Return (x, y) of the center of cell containing provided text 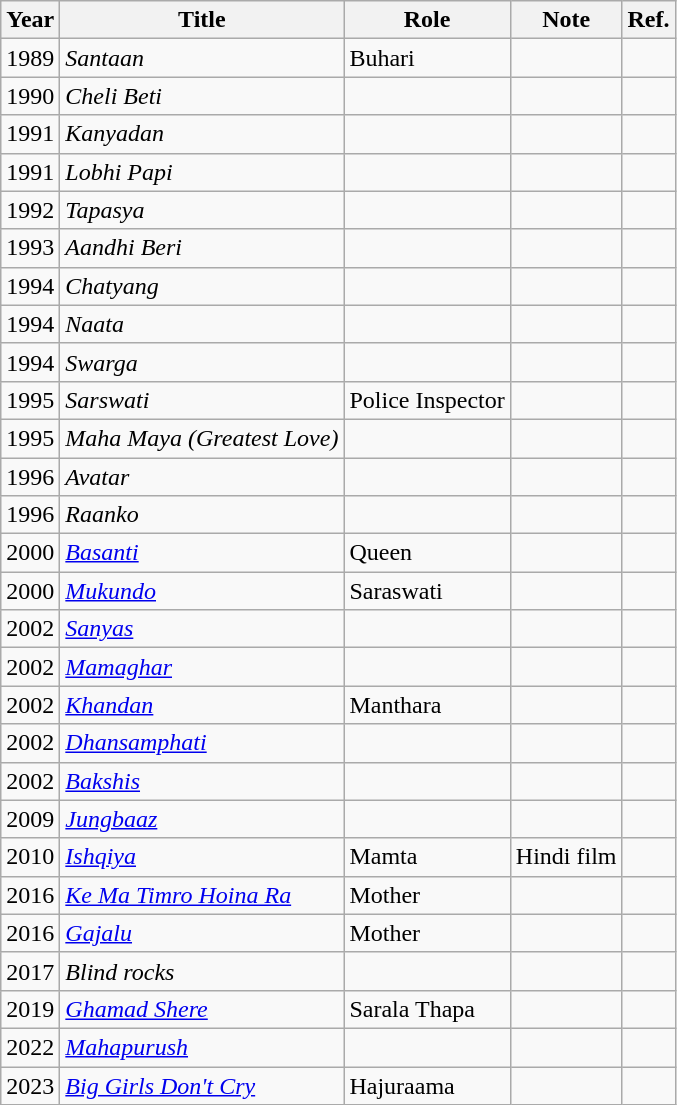
Aandhi Beri (202, 248)
Year (30, 20)
2009 (30, 819)
1992 (30, 210)
Hajuraama (427, 1085)
Lobhi Papi (202, 172)
Title (202, 20)
2023 (30, 1085)
Raanko (202, 515)
Queen (427, 553)
Santaan (202, 58)
Buhari (427, 58)
Blind rocks (202, 971)
Swarga (202, 362)
Police Inspector (427, 400)
Gajalu (202, 933)
Bakshis (202, 781)
2010 (30, 857)
Mamta (427, 857)
Note (566, 20)
Ke Ma Timro Hoina Ra (202, 895)
Naata (202, 324)
Jungbaaz (202, 819)
Dhansamphati (202, 743)
2019 (30, 1009)
Chatyang (202, 286)
Cheli Beti (202, 96)
Tapasya (202, 210)
Khandan (202, 705)
Avatar (202, 477)
Ref. (648, 20)
Sarala Thapa (427, 1009)
Saraswati (427, 591)
Ishqiya (202, 857)
1989 (30, 58)
Hindi film (566, 857)
Manthara (427, 705)
Mamaghar (202, 667)
1993 (30, 248)
Ghamad Shere (202, 1009)
1990 (30, 96)
Mahapurush (202, 1047)
Role (427, 20)
Sarswati (202, 400)
Maha Maya (Greatest Love) (202, 438)
2022 (30, 1047)
Big Girls Don't Cry (202, 1085)
Basanti (202, 553)
Mukundo (202, 591)
Sanyas (202, 629)
Kanyadan (202, 134)
2017 (30, 971)
